Return [x, y] of the center of cell containing provided text 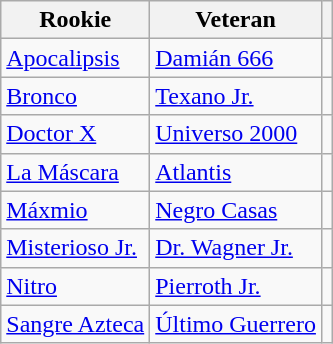
Pierroth Jr. [236, 286]
Máxmio [76, 210]
Nitro [76, 286]
Bronco [76, 96]
Veteran [236, 20]
Negro Casas [236, 210]
Apocalipsis [76, 58]
Rookie [76, 20]
Atlantis [236, 172]
Texano Jr. [236, 96]
Sangre Azteca [76, 324]
Último Guerrero [236, 324]
Dr. Wagner Jr. [236, 248]
La Máscara [76, 172]
Damián 666 [236, 58]
Misterioso Jr. [76, 248]
Doctor X [76, 134]
Universo 2000 [236, 134]
